Locate the cell with the specified text and output its [X, Y] center coordinate. 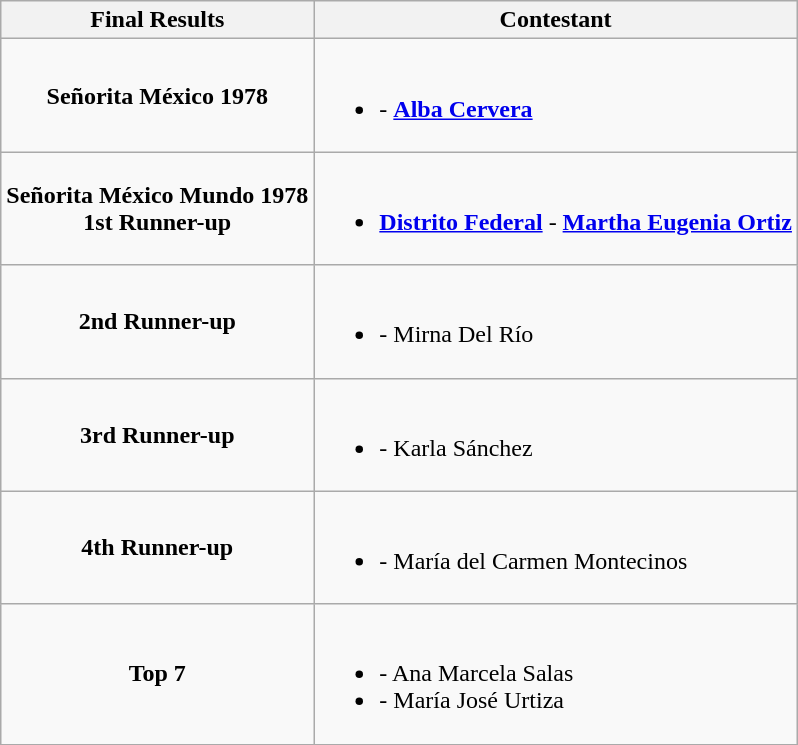
Señorita México Mundo 19781st Runner-up [158, 208]
2nd Runner-up [158, 322]
Final Results [158, 20]
3rd Runner-up [158, 434]
Top 7 [158, 674]
- Ana Marcela Salas - María José Urtiza [556, 674]
- Alba Cervera [556, 96]
- María del Carmen Montecinos [556, 548]
Señorita México 1978 [158, 96]
Contestant [556, 20]
Distrito Federal - Martha Eugenia Ortiz [556, 208]
- Karla Sánchez [556, 434]
- Mirna Del Río [556, 322]
4th Runner-up [158, 548]
